Search for the cell housing the specified text and yield its (x, y) center coordinate. 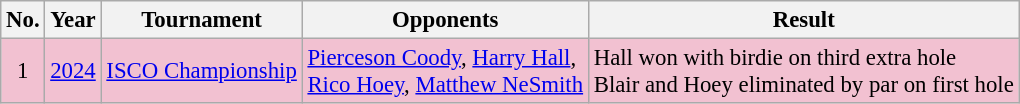
Result (804, 20)
Pierceson Coody, Harry Hall, Rico Hoey, Matthew NeSmith (445, 72)
No. (23, 20)
2024 (73, 72)
Year (73, 20)
Tournament (202, 20)
Hall won with birdie on third extra holeBlair and Hoey eliminated by par on first hole (804, 72)
Opponents (445, 20)
ISCO Championship (202, 72)
1 (23, 72)
